Return the (x, y) coordinate for the center point of the cell that contains the specified text.  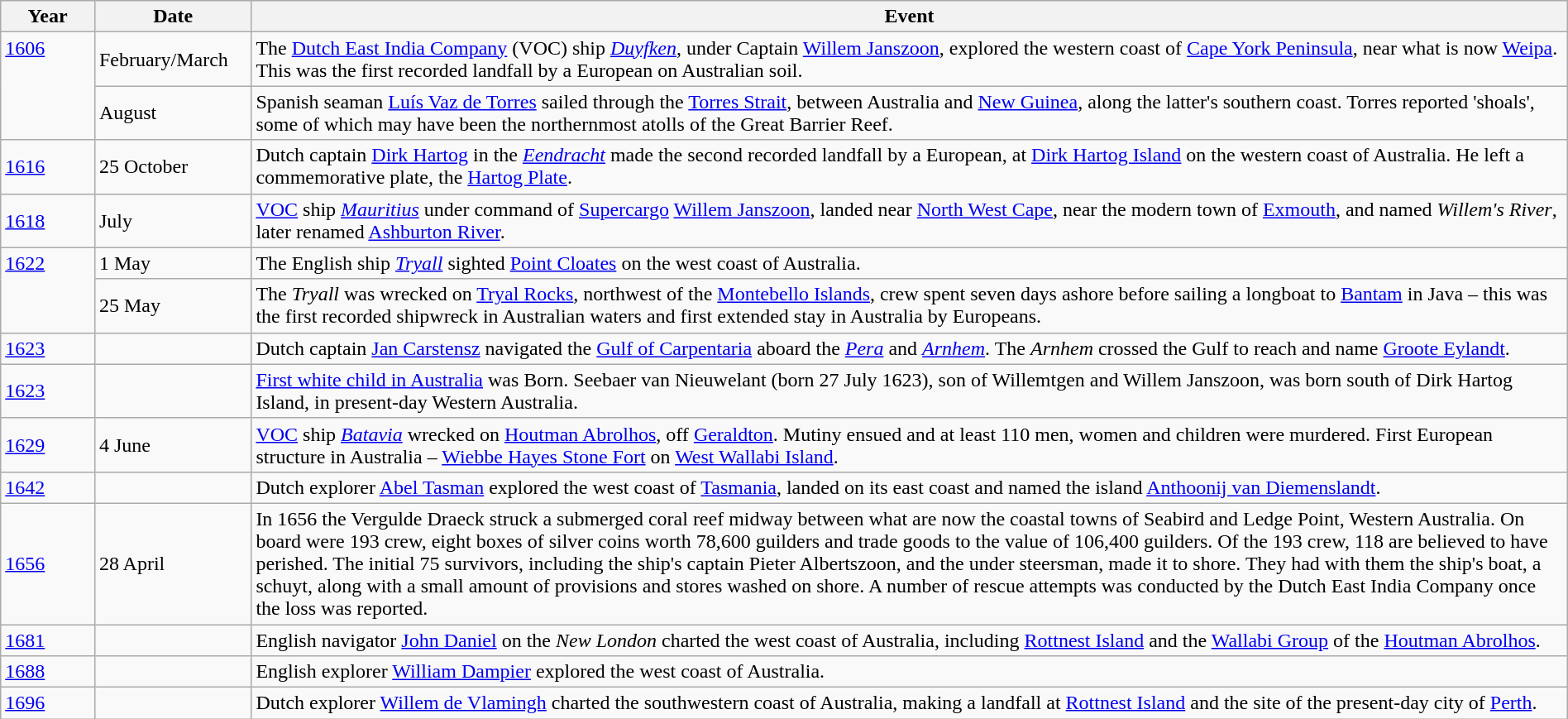
August (172, 113)
1616 (48, 167)
1622 (48, 290)
25 May (172, 306)
Event (910, 17)
Dutch explorer Abel Tasman explored the west coast of Tasmania, landed on its east coast and named the island Anthoonij van Diemenslandt. (910, 487)
English explorer William Dampier explored the west coast of Australia. (910, 672)
1629 (48, 445)
1696 (48, 703)
July (172, 220)
28 April (172, 563)
1681 (48, 640)
1656 (48, 563)
4 June (172, 445)
The English ship Tryall sighted Point Cloates on the west coast of Australia. (910, 263)
February/March (172, 60)
1618 (48, 220)
25 October (172, 167)
1642 (48, 487)
1606 (48, 86)
Year (48, 17)
Date (172, 17)
1688 (48, 672)
1 May (172, 263)
